Locate the cell with the specified text and output its (X, Y) center coordinate. 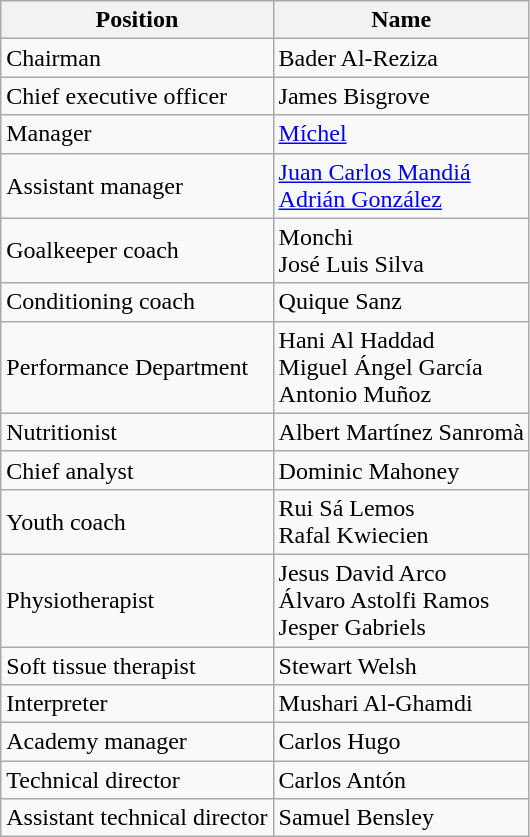
Interpreter (137, 704)
Name (401, 20)
Míchel (401, 134)
Albert Martínez Sanromà (401, 432)
Technical director (137, 780)
Bader Al-Reziza (401, 58)
Physiotherapist (137, 600)
Nutritionist (137, 432)
Performance Department (137, 367)
Juan Carlos Mandiá Adrián González (401, 186)
Youth coach (137, 522)
Samuel Bensley (401, 818)
Stewart Welsh (401, 665)
Rui Sá Lemos Rafal Kwiecien (401, 522)
Chief executive officer (137, 96)
Soft tissue therapist (137, 665)
Assistant technical director (137, 818)
Dominic Mahoney (401, 470)
Goalkeeper coach (137, 250)
Manager (137, 134)
Mushari Al-Ghamdi (401, 704)
Monchi José Luis Silva (401, 250)
Chairman (137, 58)
Assistant manager (137, 186)
Chief analyst (137, 470)
Hani Al Haddad Miguel Ángel García Antonio Muñoz (401, 367)
Quique Sanz (401, 302)
Academy manager (137, 742)
James Bisgrove (401, 96)
Conditioning coach (137, 302)
Position (137, 20)
Jesus David Arco Álvaro Astolfi Ramos Jesper Gabriels (401, 600)
Carlos Hugo (401, 742)
Carlos Antón (401, 780)
